Locate the cell with the specified text and output its [x, y] center coordinate. 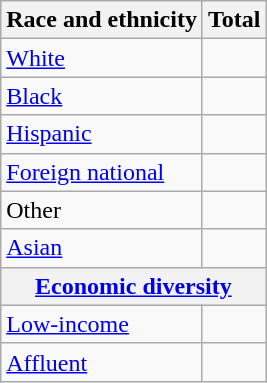
Total [234, 20]
Asian [102, 248]
Black [102, 96]
Other [102, 210]
Hispanic [102, 134]
Economic diversity [134, 286]
White [102, 58]
Race and ethnicity [102, 20]
Foreign national [102, 172]
Low-income [102, 324]
Affluent [102, 362]
